Search for the cell housing the specified text and yield its (X, Y) center coordinate. 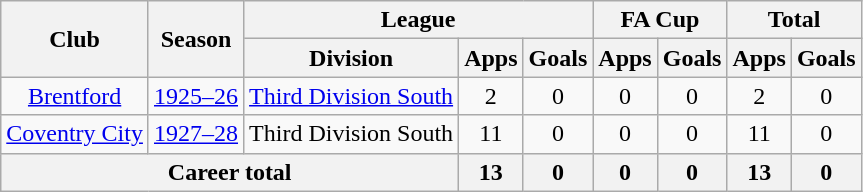
Coventry City (75, 134)
Division (352, 58)
Career total (230, 172)
1925–26 (196, 96)
Total (794, 20)
FA Cup (660, 20)
Season (196, 39)
League (418, 20)
Club (75, 39)
1927–28 (196, 134)
Brentford (75, 96)
